Detect which cell encompasses the target text, then output its [x, y] center coordinate. 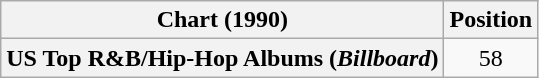
US Top R&B/Hip-Hop Albums (Billboard) [222, 58]
Chart (1990) [222, 20]
Position [491, 20]
58 [491, 58]
